Locate the cell with the specified text and output its [x, y] center coordinate. 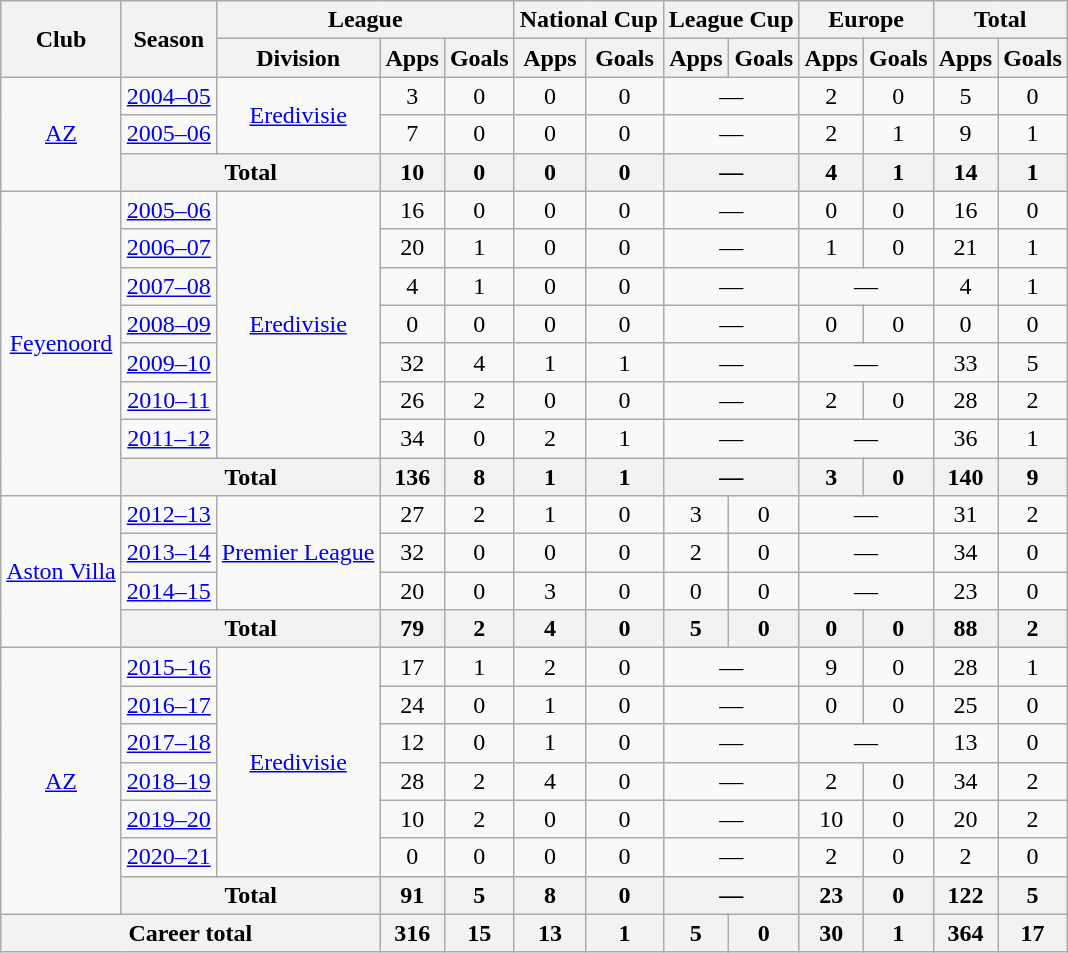
Season [168, 39]
21 [965, 248]
88 [965, 629]
2014–15 [168, 591]
79 [412, 629]
Club [62, 39]
2006–07 [168, 248]
League Cup [731, 20]
14 [965, 172]
Feyenoord [62, 343]
27 [412, 515]
31 [965, 515]
26 [412, 400]
12 [412, 743]
Premier League [298, 553]
2018–19 [168, 781]
30 [831, 933]
15 [479, 933]
316 [412, 933]
League [365, 20]
2010–11 [168, 400]
2011–12 [168, 438]
Europe [866, 20]
2008–09 [168, 324]
2016–17 [168, 705]
2013–14 [168, 553]
Career total [190, 933]
25 [965, 705]
2020–21 [168, 857]
2017–18 [168, 743]
24 [412, 705]
2004–05 [168, 96]
National Cup [588, 20]
33 [965, 362]
140 [965, 477]
2012–13 [168, 515]
2019–20 [168, 819]
7 [412, 134]
2009–10 [168, 362]
Aston Villa [62, 572]
136 [412, 477]
91 [412, 895]
364 [965, 933]
36 [965, 438]
2015–16 [168, 667]
122 [965, 895]
2007–08 [168, 286]
Division [298, 58]
